Pinpoint the cell where the given text exists, returning its (X, Y) midpoint coordinate. 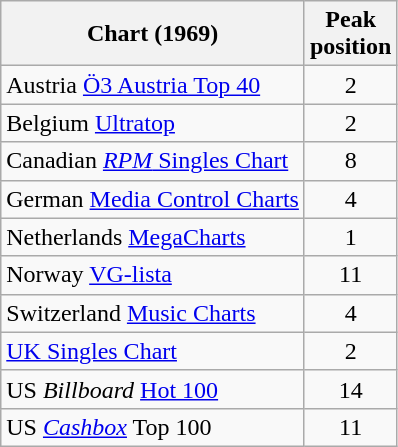
8 (350, 161)
1 (350, 237)
German Media Control Charts (153, 199)
14 (350, 389)
Belgium Ultratop (153, 123)
Austria Ö3 Austria Top 40 (153, 85)
Norway VG-lista (153, 275)
US Cashbox Top 100 (153, 427)
Peakposition (350, 34)
Canadian RPM Singles Chart (153, 161)
US Billboard Hot 100 (153, 389)
Netherlands MegaCharts (153, 237)
Chart (1969) (153, 34)
Switzerland Music Charts (153, 313)
UK Singles Chart (153, 351)
